Identify which cell holds the provided text, then report its [x, y] central coordinate. 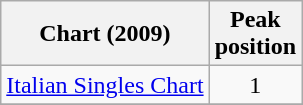
Chart (2009) [105, 34]
Peakposition [255, 34]
1 [255, 85]
Italian Singles Chart [105, 85]
